Output the [X, Y] coordinate of the center of the cell containing the given text.  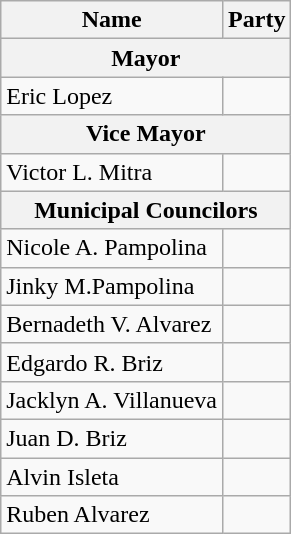
Municipal Councilors [146, 210]
Jacklyn A. Villanueva [112, 400]
Party [257, 20]
Ruben Alvarez [112, 515]
Bernadeth V. Alvarez [112, 324]
Nicole A. Pampolina [112, 248]
Mayor [146, 58]
Victor L. Mitra [112, 172]
Eric Lopez [112, 96]
Name [112, 20]
Jinky M.Pampolina [112, 286]
Alvin Isleta [112, 477]
Juan D. Briz [112, 438]
Edgardo R. Briz [112, 362]
Vice Mayor [146, 134]
